Return the (x, y) coordinate for the center point of the cell that contains the specified text.  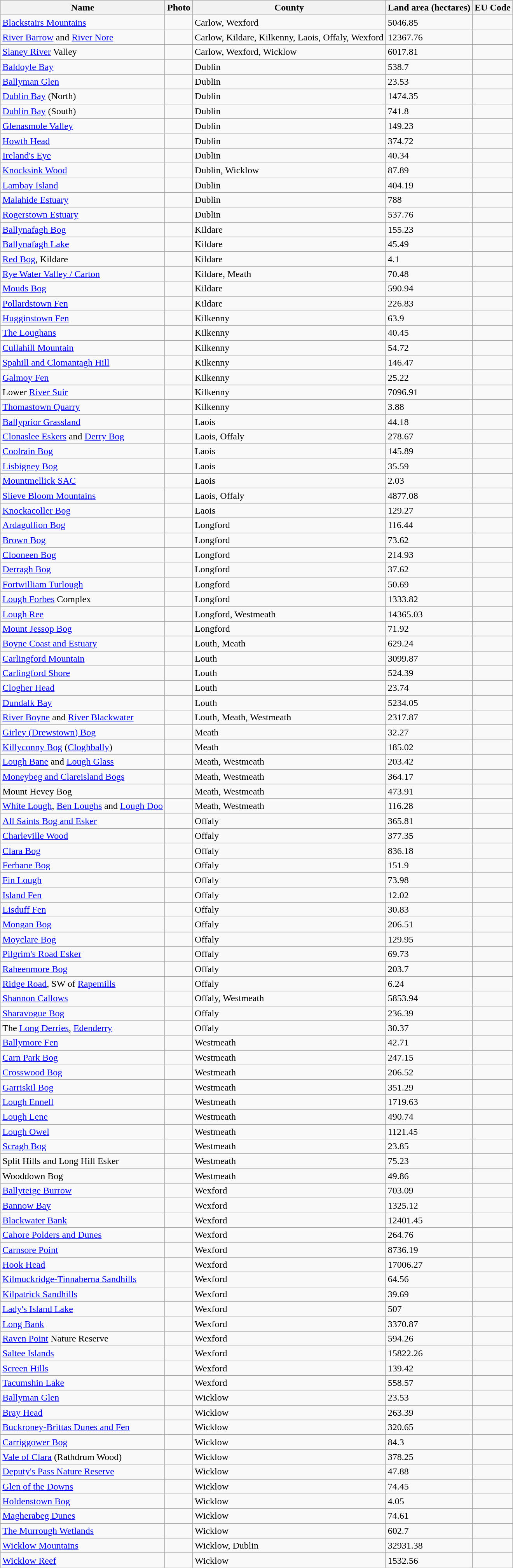
Cullahill Mountain (83, 348)
Longford, Westmeath (289, 614)
74.61 (429, 1516)
84.3 (429, 1442)
264.76 (429, 1235)
Wooddown Bog (83, 1176)
30.83 (429, 910)
Vale of Clara (Rathdrum Wood) (83, 1457)
1121.45 (429, 1132)
Clonaslee Eskers and Derry Bog (83, 437)
30.37 (429, 1028)
Saltee Islands (83, 1353)
1333.82 (429, 599)
Clooneen Bog (83, 555)
139.42 (429, 1368)
Wicklow, Dublin (289, 1545)
Split Hills and Long Hill Esker (83, 1161)
Brown Bog (83, 540)
Hook Head (83, 1265)
Sharavogue Bog (83, 1013)
Baldoyle Bay (83, 67)
116.28 (429, 806)
Fortwilliam Turlough (83, 584)
149.23 (429, 126)
All Saints Bog and Esker (83, 821)
Lough Ennell (83, 1102)
Mouds Bog (83, 289)
Malahide Estuary (83, 200)
Spahill and Clomantagh Hill (83, 362)
214.93 (429, 555)
Scragh Bog (83, 1146)
2.03 (429, 481)
Dublin Bay (South) (83, 111)
5046.85 (429, 23)
3370.87 (429, 1324)
Bray Head (83, 1413)
Dundalk Bay (83, 703)
Blackstairs Mountains (83, 23)
Kilmuckridge-Tinnaberna Sandhills (83, 1279)
2317.87 (429, 718)
263.39 (429, 1413)
87.89 (429, 170)
Mountmellick SAC (83, 481)
Louth, Meath (289, 643)
5853.94 (429, 998)
Ballymore Fen (83, 1043)
The Murrough Wetlands (83, 1531)
Shannon Callows (83, 998)
Offaly, Westmeath (289, 998)
Dublin Bay (North) (83, 96)
Glenasmole Valley (83, 126)
Wicklow Mountains (83, 1545)
Lough Ree (83, 614)
40.45 (429, 333)
40.34 (429, 155)
23.85 (429, 1146)
Kildare, Meath (289, 274)
3099.87 (429, 659)
1719.63 (429, 1102)
Name (83, 8)
Garriskil Bog (83, 1087)
Clara Bog (83, 850)
23.74 (429, 688)
247.15 (429, 1058)
Photo (179, 8)
Killyconny Bog (Cloghbally) (83, 747)
155.23 (429, 230)
116.44 (429, 525)
203.7 (429, 969)
Carlow, Kildare, Kilkenny, Laois, Offaly, Wexford (289, 37)
365.81 (429, 821)
1474.35 (429, 96)
50.69 (429, 584)
Howth Head (83, 141)
River Barrow and River Nore (83, 37)
Mount Jessop Bog (83, 629)
Raven Point Nature Reserve (83, 1338)
Deputy's Pass Nature Reserve (83, 1472)
5234.05 (429, 703)
278.67 (429, 437)
Kilpatrick Sandhills (83, 1294)
788 (429, 200)
Glen of the Downs (83, 1486)
185.02 (429, 747)
Lough Bane and Lough Glass (83, 762)
Coolrain Bog (83, 451)
14365.03 (429, 614)
594.26 (429, 1338)
703.09 (429, 1191)
Ridge Road, SW of Rapemills (83, 984)
374.72 (429, 141)
Cahore Polders and Dunes (83, 1235)
63.9 (429, 318)
836.18 (429, 850)
Knocksink Wood (83, 170)
White Lough, Ben Loughs and Lough Doo (83, 806)
Girley (Drewstown) Bog (83, 732)
12401.45 (429, 1220)
Mount Hevey Bog (83, 791)
590.94 (429, 289)
206.51 (429, 925)
70.48 (429, 274)
Buckroney-Brittas Dunes and Fen (83, 1427)
404.19 (429, 185)
1532.56 (429, 1560)
EU Code (493, 8)
Carriggower Bog (83, 1442)
54.72 (429, 348)
Carlingford Mountain (83, 659)
Pollardstown Fen (83, 303)
Carn Park Bog (83, 1058)
203.42 (429, 762)
507 (429, 1309)
377.35 (429, 836)
145.89 (429, 451)
Slaney River Valley (83, 52)
69.73 (429, 954)
River Boyne and River Blackwater (83, 718)
741.8 (429, 111)
Lisbigney Bog (83, 466)
12367.76 (429, 37)
Blackwater Bank (83, 1220)
45.49 (429, 244)
Carnsore Point (83, 1250)
6.24 (429, 984)
Moyclare Bog (83, 939)
74.45 (429, 1486)
Tacumshin Lake (83, 1383)
Ardagullion Bog (83, 525)
378.25 (429, 1457)
Pilgrim's Road Esker (83, 954)
25.22 (429, 377)
364.17 (429, 777)
Lough Owel (83, 1132)
32.27 (429, 732)
4877.08 (429, 496)
Red Bog, Kildare (83, 259)
629.24 (429, 643)
524.39 (429, 673)
Louth, Meath, Westmeath (289, 718)
Clogher Head (83, 688)
Rogerstown Estuary (83, 215)
1325.12 (429, 1206)
Knockacoller Bog (83, 510)
490.74 (429, 1117)
County (289, 8)
Ballyteige Burrow (83, 1191)
Long Bank (83, 1324)
73.62 (429, 540)
Mongan Bog (83, 925)
3.88 (429, 407)
Raheenmore Bog (83, 969)
236.39 (429, 1013)
Fin Lough (83, 880)
6017.81 (429, 52)
473.91 (429, 791)
Boyne Coast and Estuary (83, 643)
129.27 (429, 510)
32931.38 (429, 1545)
351.29 (429, 1087)
Ferbane Bog (83, 865)
47.88 (429, 1472)
151.9 (429, 865)
558.57 (429, 1383)
Lady's Island Lake (83, 1309)
73.98 (429, 880)
64.56 (429, 1279)
49.86 (429, 1176)
Carlingford Shore (83, 673)
37.62 (429, 570)
The Long Derries, Edenderry (83, 1028)
44.18 (429, 422)
129.95 (429, 939)
Carlow, Wexford, Wicklow (289, 52)
Slieve Bloom Mountains (83, 496)
Island Fen (83, 895)
Screen Hills (83, 1368)
Land area (hectares) (429, 8)
12.02 (429, 895)
Bannow Bay (83, 1206)
Moneybeg and Clareisland Bogs (83, 777)
Wicklow Reef (83, 1560)
206.52 (429, 1072)
71.92 (429, 629)
4.1 (429, 259)
17006.27 (429, 1265)
35.59 (429, 466)
Derragh Bog (83, 570)
15822.26 (429, 1353)
Galmoy Fen (83, 377)
Ballynafagh Bog (83, 230)
146.47 (429, 362)
226.83 (429, 303)
75.23 (429, 1161)
4.05 (429, 1501)
Holdenstown Bog (83, 1501)
Dublin, Wicklow (289, 170)
Lambay Island (83, 185)
7096.91 (429, 392)
538.7 (429, 67)
The Loughans (83, 333)
537.76 (429, 215)
8736.19 (429, 1250)
Thomastown Quarry (83, 407)
Crosswood Bog (83, 1072)
602.7 (429, 1531)
Ireland's Eye (83, 155)
Ballyprior Grassland (83, 422)
Carlow, Wexford (289, 23)
Magherabeg Dunes (83, 1516)
42.71 (429, 1043)
Lisduff Fen (83, 910)
Rye Water Valley / Carton (83, 274)
Lough Lene (83, 1117)
Charleville Wood (83, 836)
Lough Forbes Complex (83, 599)
Lower River Suir (83, 392)
39.69 (429, 1294)
Ballynafagh Lake (83, 244)
Hugginstown Fen (83, 318)
320.65 (429, 1427)
